Search for the cell housing the specified text and yield its [X, Y] center coordinate. 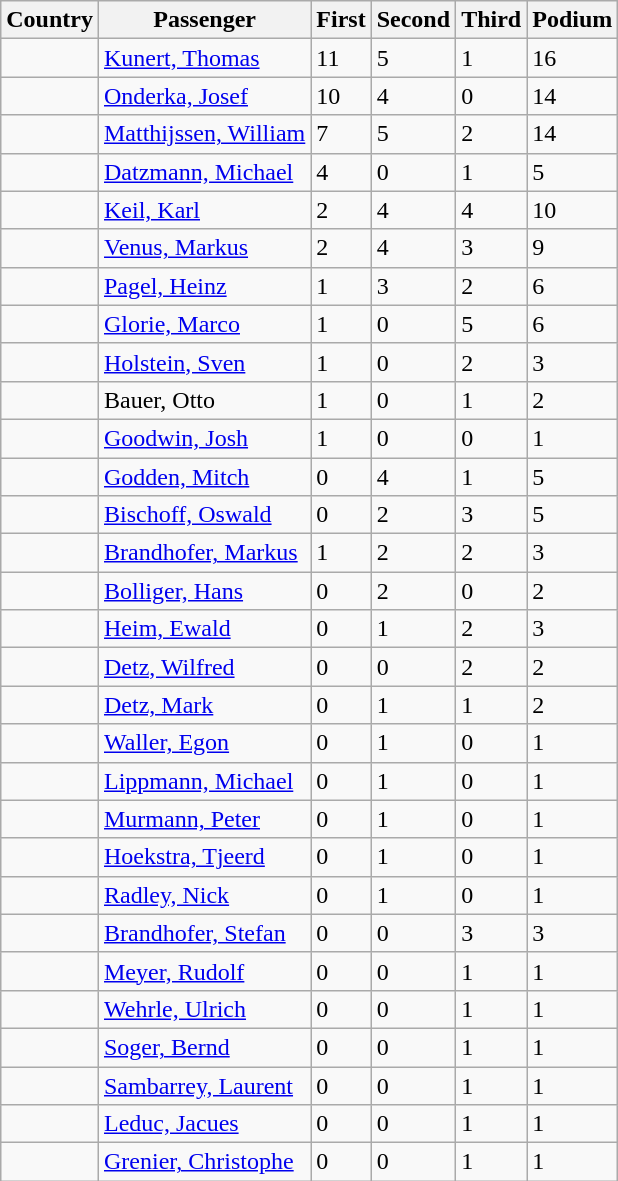
Detz, Wilfred [204, 667]
Heim, Ewald [204, 629]
Radley, Nick [204, 895]
Venus, Markus [204, 248]
Bischoff, Oswald [204, 515]
Kunert, Thomas [204, 58]
Meyer, Rudolf [204, 971]
Leduc, Jacues [204, 1124]
Lippmann, Michael [204, 781]
Hoekstra, Tjeerd [204, 857]
Detz, Mark [204, 705]
Holstein, Sven [204, 362]
Glorie, Marco [204, 324]
Godden, Mitch [204, 477]
Pagel, Heinz [204, 286]
Passenger [204, 20]
9 [572, 248]
Third [492, 20]
Murmann, Peter [204, 819]
Country [50, 20]
Brandhofer, Markus [204, 553]
First [341, 20]
16 [572, 58]
7 [341, 134]
Grenier, Christophe [204, 1162]
Podium [572, 20]
Bauer, Otto [204, 400]
Datzmann, Michael [204, 172]
Sambarrey, Laurent [204, 1085]
Brandhofer, Stefan [204, 933]
Keil, Karl [204, 210]
Matthijssen, William [204, 134]
Second [413, 20]
Goodwin, Josh [204, 438]
Wehrle, Ulrich [204, 1009]
11 [341, 58]
Onderka, Josef [204, 96]
Soger, Bernd [204, 1047]
Bolliger, Hans [204, 591]
Waller, Egon [204, 743]
